Capture the cell that displays the provided text and extract its (X, Y) central coordinate. 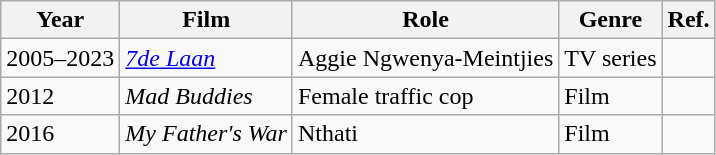
Role (425, 20)
2016 (60, 134)
Ref. (688, 20)
Year (60, 20)
7de Laan (206, 58)
Genre (610, 20)
My Father's War (206, 134)
Aggie Ngwenya-Meintjies (425, 58)
Female traffic cop (425, 96)
2012 (60, 96)
Nthati (425, 134)
Mad Buddies (206, 96)
2005–2023 (60, 58)
TV series (610, 58)
